Identify which cell holds the provided text, then report its [X, Y] central coordinate. 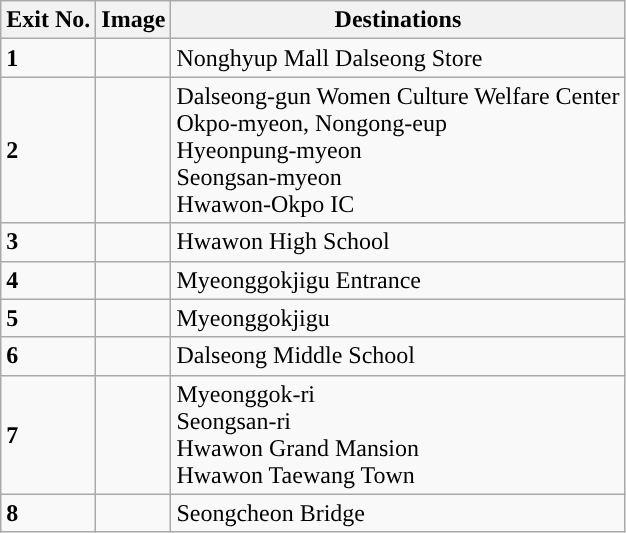
Hwawon High School [398, 242]
5 [48, 318]
Dalseong Middle School [398, 356]
Myeonggokjigu Entrance [398, 280]
Seongcheon Bridge [398, 513]
7 [48, 434]
Exit No. [48, 20]
6 [48, 356]
4 [48, 280]
Image [134, 20]
Nonghyup Mall Dalseong Store [398, 58]
2 [48, 150]
Destinations [398, 20]
Dalseong-gun Women Culture Welfare CenterOkpo-myeon, Nongong-eupHyeonpung-myeonSeongsan-myeonHwawon-Okpo IC [398, 150]
3 [48, 242]
Myeonggokjigu [398, 318]
8 [48, 513]
1 [48, 58]
Myeonggok-riSeongsan-riHwawon Grand MansionHwawon Taewang Town [398, 434]
